Return (X, Y) of the center of cell containing provided text 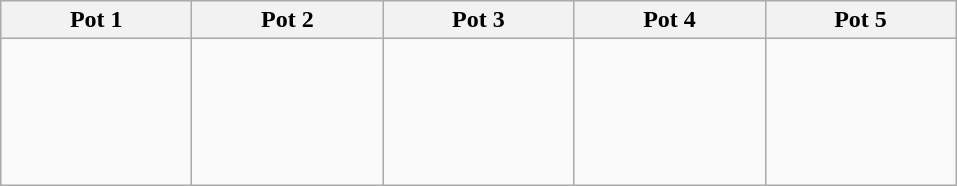
Pot 1 (96, 20)
Pot 5 (860, 20)
Pot 3 (478, 20)
Pot 4 (670, 20)
Pot 2 (288, 20)
